Pinpoint the cell where the given text exists, returning its [X, Y] midpoint coordinate. 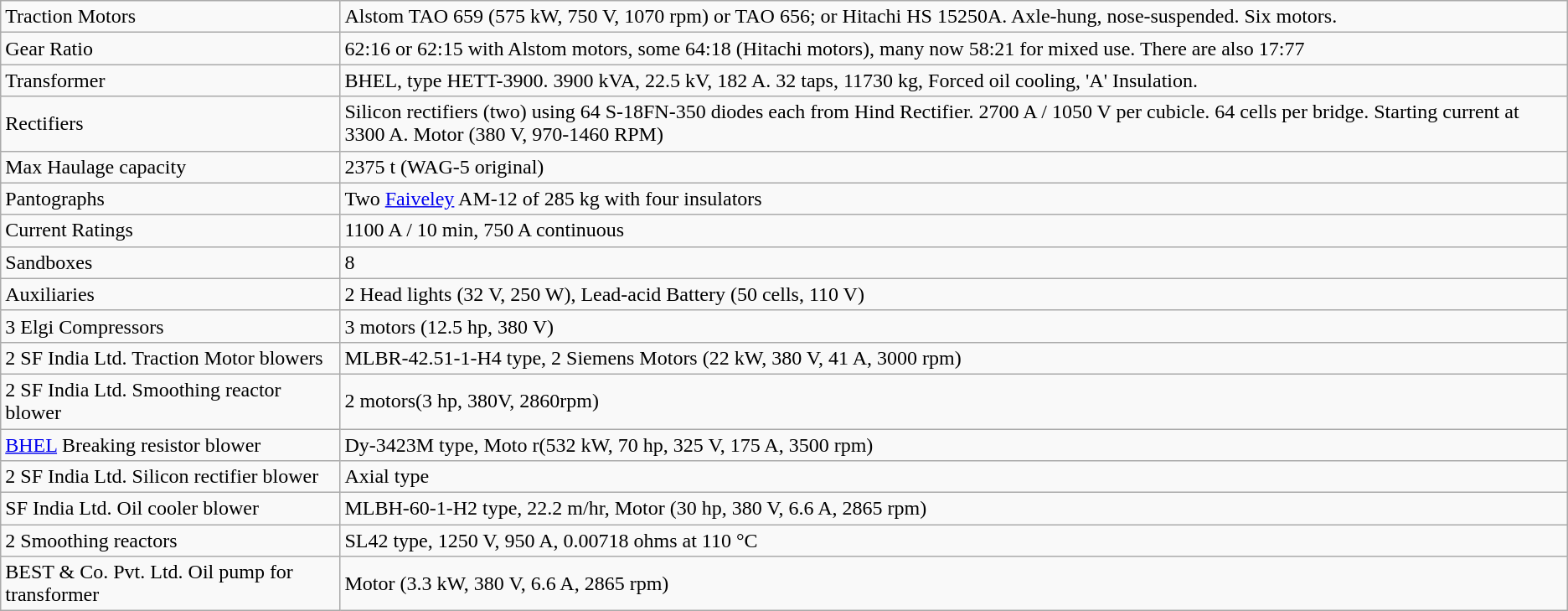
Transformer [171, 80]
2 SF India Ltd. Smoothing reactor blower [171, 401]
BHEL, type HETT-3900. 3900 kVA, 22.5 kV, 182 A. 32 taps, 11730 kg, Forced oil cooling, 'A' Insulation. [953, 80]
3 Elgi Compressors [171, 326]
BEST & Co. Pvt. Ltd. Oil pump for transformer [171, 583]
SF India Ltd. Oil cooler blower [171, 509]
Motor (3.3 kW, 380 V, 6.6 A, 2865 rpm) [953, 583]
MLBH-60-1-H2 type, 22.2 m/hr, Motor (30 hp, 380 V, 6.6 A, 2865 rpm) [953, 509]
Dy-3423M type, Moto r(532 kW, 70 hp, 325 V, 175 A, 3500 rpm) [953, 445]
1100 A / 10 min, 750 A continuous [953, 230]
2 SF India Ltd. Traction Motor blowers [171, 358]
SL42 type, 1250 V, 950 A, 0.00718 ohms at 110 °C [953, 541]
Sandboxes [171, 262]
Current Ratings [171, 230]
Traction Motors [171, 17]
Axial type [953, 477]
BHEL Breaking resistor blower [171, 445]
8 [953, 262]
Gear Ratio [171, 49]
Auxiliaries [171, 294]
Alstom TAO 659 (575 kW, 750 V, 1070 rpm) or TAO 656; or Hitachi HS 15250A. Axle-hung, nose-suspended. Six motors. [953, 17]
2375 t (WAG-5 original) [953, 167]
62:16 or 62:15 with Alstom motors, some 64:18 (Hitachi motors), many now 58:21 for mixed use. There are also 17:77 [953, 49]
Rectifiers [171, 124]
Two Faiveley AM-12 of 285 kg with four insulators [953, 199]
3 motors (12.5 hp, 380 V) [953, 326]
2 Head lights (32 V, 250 W), Lead-acid Battery (50 cells, 110 V) [953, 294]
2 Smoothing reactors [171, 541]
Max Haulage capacity [171, 167]
Pantographs [171, 199]
MLBR-42.51-1-H4 type, 2 Siemens Motors (22 kW, 380 V, 41 A, 3000 rpm) [953, 358]
2 motors(3 hp, 380V, 2860rpm) [953, 401]
2 SF India Ltd. Silicon rectifier blower [171, 477]
